Provide the [x, y] coordinate of the cell's center where the given text is located.  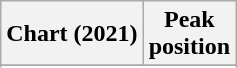
Peakposition [189, 34]
Chart (2021) [72, 34]
